Return (x, y) of the center of cell containing provided text 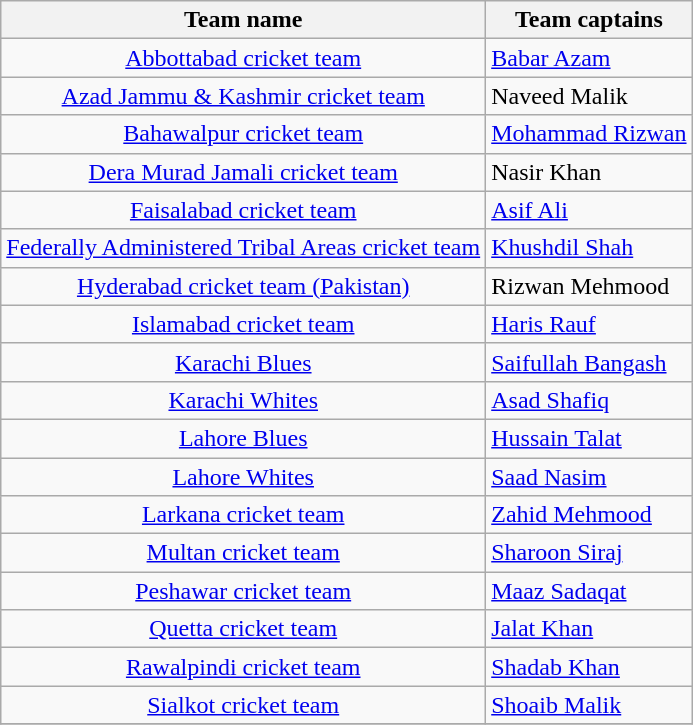
Quetta cricket team (244, 629)
Bahawalpur cricket team (244, 134)
Asad Shafiq (589, 400)
Nasir Khan (589, 172)
Shadab Khan (589, 667)
Zahid Mehmood (589, 515)
Peshawar cricket team (244, 591)
Jalat Khan (589, 629)
Rawalpindi cricket team (244, 667)
Dera Murad Jamali cricket team (244, 172)
Azad Jammu & Kashmir cricket team (244, 96)
Karachi Whites (244, 400)
Karachi Blues (244, 362)
Saifullah Bangash (589, 362)
Mohammad Rizwan (589, 134)
Sharoon Siraj (589, 553)
Saad Nasim (589, 477)
Team name (244, 20)
Lahore Whites (244, 477)
Multan cricket team (244, 553)
Asif Ali (589, 210)
Lahore Blues (244, 438)
Maaz Sadaqat (589, 591)
Naveed Malik (589, 96)
Islamabad cricket team (244, 324)
Team captains (589, 20)
Babar Azam (589, 58)
Federally Administered Tribal Areas cricket team (244, 248)
Khushdil Shah (589, 248)
Sialkot cricket team (244, 705)
Larkana cricket team (244, 515)
Faisalabad cricket team (244, 210)
Abbottabad cricket team (244, 58)
Haris Rauf (589, 324)
Shoaib Malik (589, 705)
Rizwan Mehmood (589, 286)
Hussain Talat (589, 438)
Hyderabad cricket team (Pakistan) (244, 286)
